Search for the cell housing the specified text and yield its [X, Y] center coordinate. 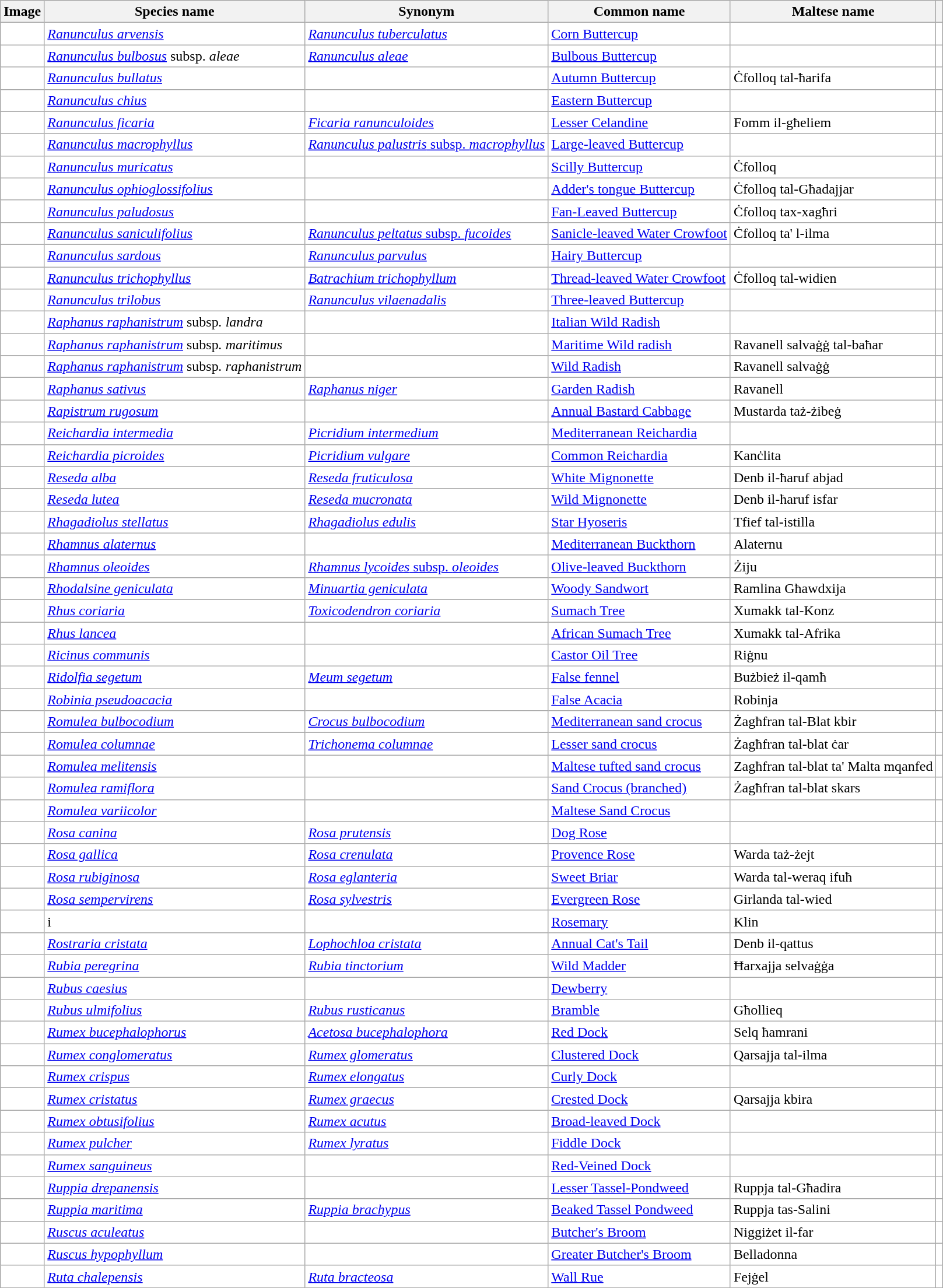
Wild Mignonette [639, 500]
Rhamnus lycoides subsp. oleoides [427, 566]
Ranunculus sardous [175, 255]
Ranunculus trilobus [175, 300]
Raphanus sativus [175, 389]
Scilly Buttercup [639, 167]
Ruppia drepanensis [175, 1188]
Autumn Buttercup [639, 78]
Large-leaved Buttercup [639, 145]
Ċfolloq [833, 167]
African Sumach Tree [639, 633]
Rosa crenulata [427, 855]
Corn Buttercup [639, 34]
Sweet Briar [639, 877]
Reichardia picroides [175, 455]
Rosemary [639, 921]
Bulbous Buttercup [639, 56]
Butcher's Broom [639, 1232]
Maltese Sand Crocus [639, 810]
Rubus rusticanus [427, 1010]
Rubus caesius [175, 988]
Alaternu [833, 544]
Rapistrum rugosum [175, 411]
Meum segetum [427, 678]
Raphanus raphanistrum subsp. landra [175, 322]
Ricinus communis [175, 655]
Żagħfran tal-blat skars [833, 788]
Ramlina Għawdxija [833, 588]
Beaked Tassel Pondweed [639, 1210]
Rumex pulcher [175, 1143]
Lophochloa cristata [427, 943]
Maltese name [833, 12]
Romulea columnae [175, 744]
Ranunculus bullatus [175, 78]
Provence Rose [639, 855]
Ċfolloq ta' l-ilma [833, 233]
Lesser sand crocus [639, 744]
Ranunculus ophioglossifolius [175, 189]
Ċfolloq tal-Għadajjar [833, 189]
Qarsajja kbira [833, 1099]
Eastern Buttercup [639, 100]
Woody Sandwort [639, 588]
Olive-leaved Buckthorn [639, 566]
Lesser Celandine [639, 122]
Romulea melitensis [175, 766]
False fennel [639, 678]
Image [22, 12]
Romulea variicolor [175, 810]
Bramble [639, 1010]
Denb il-ħaruf isfar [833, 500]
Mustarda taż-żibeġ [833, 411]
Selq ħamrani [833, 1033]
Ranunculus ficaria [175, 122]
Warda taż-żejt [833, 855]
Wild Radish [639, 367]
Sumach Tree [639, 610]
Rumex bucephalophorus [175, 1033]
Garden Radish [639, 389]
Denb il-ħaruf abjad [833, 478]
Rhamnus oleoides [175, 566]
Ranunculus trichophyllus [175, 278]
Lesser Tassel-Pondweed [639, 1188]
Ruscus aculeatus [175, 1232]
Star Hyoseris [639, 522]
Evergreen Rose [639, 899]
Rosa rubiginosa [175, 877]
Broad-leaved Dock [639, 1121]
Tfief tal-istilla [833, 522]
Rumex lyratus [427, 1143]
Annual Bastard Cabbage [639, 411]
Dewberry [639, 988]
Picridium intermedium [427, 433]
Żagħfran tal-Blat kbir [833, 722]
Ċfolloq tal-ħarifa [833, 78]
Bużbież il-qamħ [833, 678]
Reseda mucronata [427, 500]
Romulea ramiflora [175, 788]
Ranunculus peltatus subsp. fucoides [427, 233]
Niggiżet il-far [833, 1232]
Trichonema columnae [427, 744]
Rosa sempervirens [175, 899]
Xumakk tal-Konz [833, 610]
Italian Wild Radish [639, 322]
Rosa eglanteria [427, 877]
Mediterranean Reichardia [639, 433]
Rumex elongatus [427, 1077]
Robinja [833, 700]
Zagħfran tal-blat ta' Malta mqanfed [833, 766]
Three-leaved Buttercup [639, 300]
Reseda lutea [175, 500]
Ċfolloq tal-widien [833, 278]
Common name [639, 12]
Ranunculus bulbosus subsp. aleae [175, 56]
Clustered Dock [639, 1055]
Raphanus niger [427, 389]
Ranunculus paludosus [175, 211]
Common Reichardia [639, 455]
Rumex obtusifolius [175, 1121]
Xumakk tal-Afrika [833, 633]
Denb il-qattus [833, 943]
Reseda alba [175, 478]
Thread-leaved Water Crowfoot [639, 278]
Rhagadiolus edulis [427, 522]
False Acacia [639, 700]
Riġnu [833, 655]
Rosa gallica [175, 855]
Batrachium trichophyllum [427, 278]
Rubia tinctorium [427, 966]
Ridolfia segetum [175, 678]
Rosa canina [175, 833]
Rumex crispus [175, 1077]
Ranunculus tuberculatus [427, 34]
Klin [833, 921]
White Mignonette [639, 478]
Rhus coriaria [175, 610]
Rhamnus alaternus [175, 544]
Romulea bulbocodium [175, 722]
Ravanell [833, 389]
Ħarxajja selvaġġa [833, 966]
Synonym [427, 12]
Rumex acutus [427, 1121]
Red-Veined Dock [639, 1166]
Rhagadiolus stellatus [175, 522]
Red Dock [639, 1033]
Għollieq [833, 1010]
Ruta chalepensis [175, 1276]
Species name [175, 12]
Raphanus raphanistrum subsp. maritimus [175, 345]
Minuartia geniculata [427, 588]
Wall Rue [639, 1276]
Ruppia maritima [175, 1210]
Ruppja tas-Salini [833, 1210]
Maritime Wild radish [639, 345]
Rumex sanguineus [175, 1166]
Robinia pseudoacacia [175, 700]
Rosa prutensis [427, 833]
Fejġel [833, 1276]
Warda tal-weraq ifuħ [833, 877]
Qarsajja tal-ilma [833, 1055]
Fomm il-għeliem [833, 122]
Acetosa bucephalophora [427, 1033]
Ruppia brachypus [427, 1210]
Reseda fruticulosa [427, 478]
Crocus bulbocodium [427, 722]
Rumex graecus [427, 1099]
Ranunculus palustris subsp. macrophyllus [427, 145]
Ruta bracteosa [427, 1276]
Ranunculus chius [175, 100]
Żiju [833, 566]
Castor Oil Tree [639, 655]
Rhus lancea [175, 633]
Ranunculus macrophyllus [175, 145]
Sand Crocus (branched) [639, 788]
Rumex conglomeratus [175, 1055]
Reichardia intermedia [175, 433]
Rosa sylvestris [427, 899]
Sanicle-leaved Water Crowfoot [639, 233]
Ranunculus vilaenadalis [427, 300]
Greater Butcher's Broom [639, 1254]
Fiddle Dock [639, 1143]
Fan-Leaved Buttercup [639, 211]
Hairy Buttercup [639, 255]
Kanċlita [833, 455]
Girlanda tal-wied [833, 899]
Rumex glomeratus [427, 1055]
Ravanell salvaġġ [833, 367]
Rubus ulmifolius [175, 1010]
Belladonna [833, 1254]
Ficaria ranunculoides [427, 122]
i [175, 921]
Ranunculus muricatus [175, 167]
Curly Dock [639, 1077]
Ranunculus arvensis [175, 34]
Adder's tongue Buttercup [639, 189]
Ranunculus parvulus [427, 255]
Ranunculus aleae [427, 56]
Annual Cat's Tail [639, 943]
Rubia peregrina [175, 966]
Rumex cristatus [175, 1099]
Crested Dock [639, 1099]
Picridium vulgare [427, 455]
Mediterranean Buckthorn [639, 544]
Ruppja tal-Għadira [833, 1188]
Dog Rose [639, 833]
Ravanell salvaġġ tal-baħar [833, 345]
Raphanus raphanistrum subsp. raphanistrum [175, 367]
Rhodalsine geniculata [175, 588]
Ranunculus saniculifolius [175, 233]
Mediterranean sand crocus [639, 722]
Maltese tufted sand crocus [639, 766]
Wild Madder [639, 966]
Ċfolloq tax-xagħri [833, 211]
Toxicodendron coriaria [427, 610]
Ruscus hypophyllum [175, 1254]
Rostraria cristata [175, 943]
Żagħfran tal-blat ċar [833, 744]
